Determine the [x, y] coordinate at the center of the cell enclosing the given text.  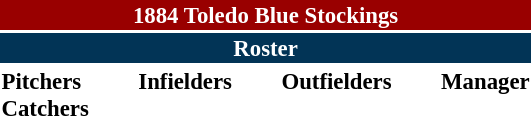
Roster [266, 48]
1884 Toledo Blue Stockings [266, 15]
